Identify which cell holds the provided text, then report its [x, y] central coordinate. 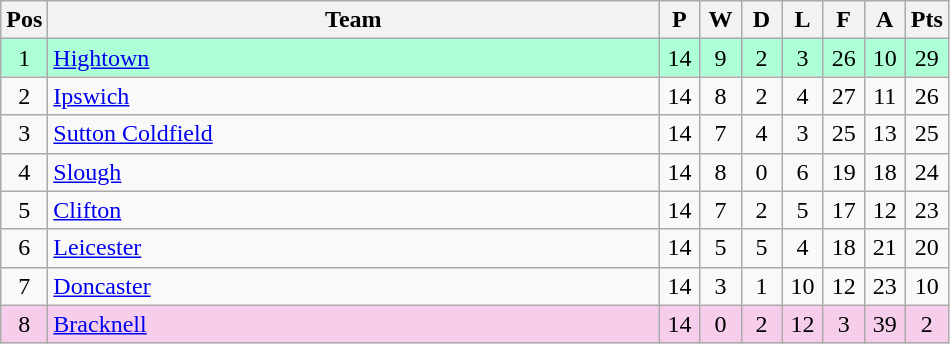
Clifton [354, 210]
9 [720, 58]
24 [926, 172]
Doncaster [354, 286]
Ipswich [354, 96]
Team [354, 20]
29 [926, 58]
13 [884, 134]
21 [884, 248]
P [680, 20]
17 [844, 210]
L [802, 20]
Bracknell [354, 324]
F [844, 20]
19 [844, 172]
W [720, 20]
Sutton Coldfield [354, 134]
20 [926, 248]
Pos [24, 20]
Pts [926, 20]
39 [884, 324]
Hightown [354, 58]
Slough [354, 172]
27 [844, 96]
D [762, 20]
Leicester [354, 248]
A [884, 20]
11 [884, 96]
